Provide the (x, y) coordinate of the cell's center where the given text is located.  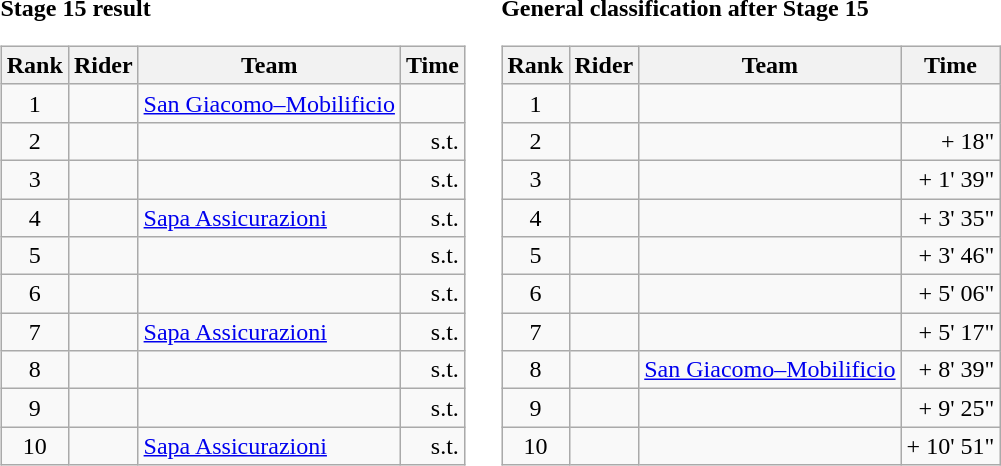
+ 3' 35" (950, 217)
+ 5' 17" (950, 332)
+ 5' 06" (950, 294)
+ 18" (950, 141)
+ 8' 39" (950, 370)
+ 9' 25" (950, 408)
+ 1' 39" (950, 179)
+ 3' 46" (950, 256)
+ 10' 51" (950, 446)
